Capture the cell that displays the provided text and extract its [x, y] central coordinate. 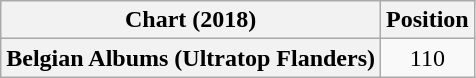
Belgian Albums (Ultratop Flanders) [191, 58]
Position [428, 20]
110 [428, 58]
Chart (2018) [191, 20]
